Scan for the cell matching the given text and deliver its (x, y) coordinate at center. 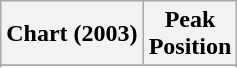
Chart (2003) (72, 34)
PeakPosition (190, 34)
